For the text-containing cell, return its midpoint in [X, Y] coordinate format. 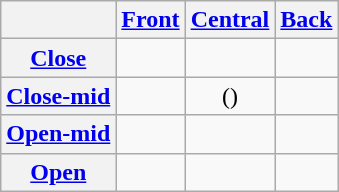
Open-mid [58, 134]
Open [58, 172]
Front [150, 20]
() [230, 96]
Back [306, 20]
Close-mid [58, 96]
Central [230, 20]
Close [58, 58]
